Extract the [x, y] coordinate from the center of the cell holding the provided text.  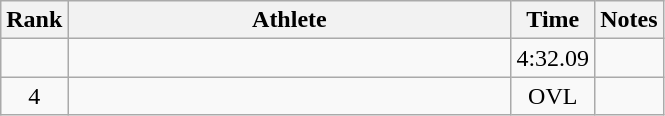
OVL [553, 96]
Time [553, 20]
Athlete [290, 20]
4 [34, 96]
Rank [34, 20]
4:32.09 [553, 58]
Notes [629, 20]
